Capture the cell that displays the provided text and extract its (x, y) central coordinate. 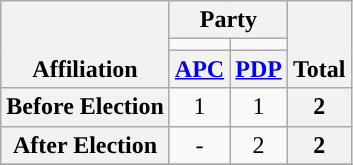
Total (319, 44)
PDP (259, 69)
Before Election (86, 107)
After Election (86, 145)
Affiliation (86, 44)
- (199, 145)
Party (228, 20)
APC (199, 69)
